Scan for the cell matching the given text and deliver its (x, y) coordinate at center. 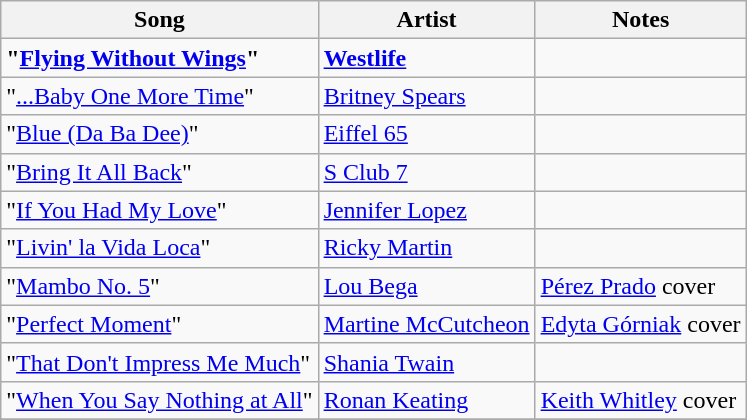
"That Don't Impress Me Much" (160, 362)
Jennifer Lopez (426, 210)
S Club 7 (426, 172)
Shania Twain (426, 362)
Pérez Prado cover (640, 286)
"If You Had My Love" (160, 210)
Edyta Górniak cover (640, 324)
Westlife (426, 58)
Notes (640, 20)
"When You Say Nothing at All" (160, 400)
Ricky Martin (426, 248)
Lou Bega (426, 286)
"Mambo No. 5" (160, 286)
"Perfect Moment" (160, 324)
Martine McCutcheon (426, 324)
Song (160, 20)
"Blue (Da Ba Dee)" (160, 134)
Eiffel 65 (426, 134)
"Flying Without Wings" (160, 58)
"Livin' la Vida Loca" (160, 248)
"Bring It All Back" (160, 172)
Britney Spears (426, 96)
Keith Whitley cover (640, 400)
"...Baby One More Time" (160, 96)
Ronan Keating (426, 400)
Artist (426, 20)
